Extract the [X, Y] coordinate from the center of the cell holding the provided text.  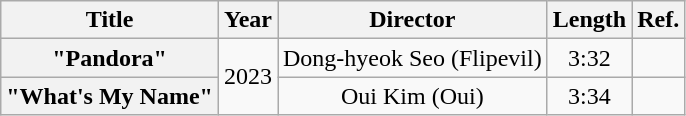
"Pandora" [110, 58]
Title [110, 20]
Ref. [658, 20]
Dong-hyeok Seo (Flipevil) [413, 58]
Director [413, 20]
Year [248, 20]
2023 [248, 77]
"What's My Name" [110, 96]
3:34 [589, 96]
Length [589, 20]
3:32 [589, 58]
Oui Kim (Oui) [413, 96]
